Provide the [x, y] coordinate of the cell's center where the given text is located.  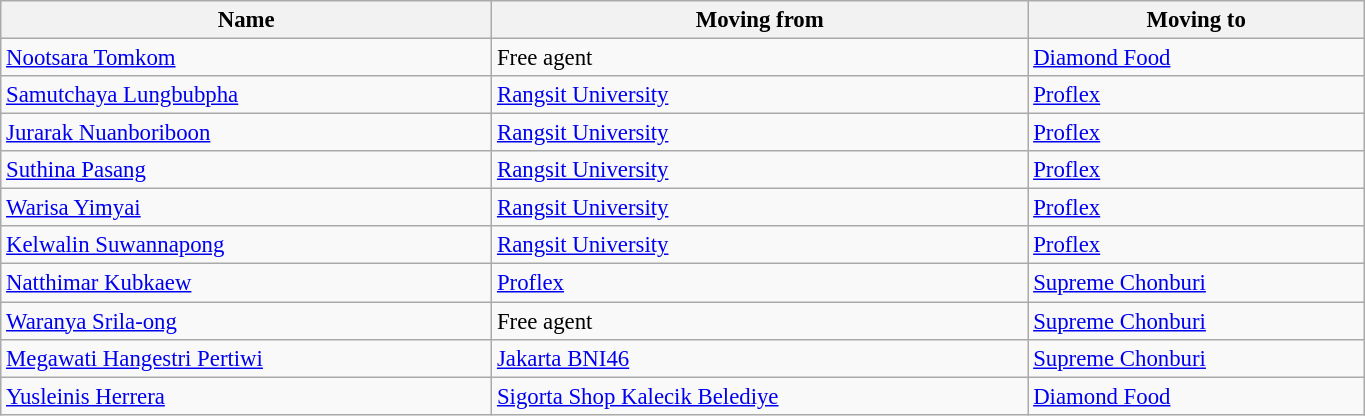
Name [246, 20]
Natthimar Kubkaew [246, 283]
Jurarak Nuanboriboon [246, 133]
Nootsara Tomkom [246, 58]
Moving to [1196, 20]
Sigorta Shop Kalecik Belediye [760, 396]
Waranya Srila-ong [246, 321]
Jakarta BNI46 [760, 358]
Yusleinis Herrera [246, 396]
Kelwalin Suwannapong [246, 245]
Suthina Pasang [246, 170]
Megawati Hangestri Pertiwi [246, 358]
Moving from [760, 20]
Warisa Yimyai [246, 208]
Samutchaya Lungbubpha [246, 95]
